Find where the given text appears and provide that cell's center as (x, y) coordinate. 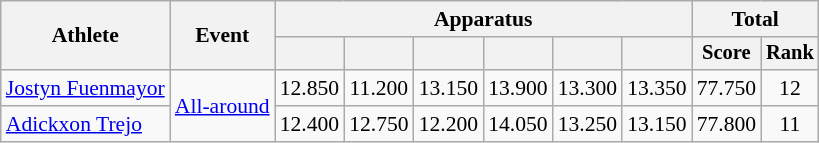
Apparatus (484, 19)
13.250 (588, 124)
Athlete (86, 36)
Score (726, 54)
Total (756, 19)
12.750 (378, 124)
12.400 (310, 124)
77.750 (726, 88)
Adickxon Trejo (86, 124)
Rank (790, 54)
Jostyn Fuenmayor (86, 88)
12.200 (448, 124)
13.350 (656, 88)
14.050 (518, 124)
13.300 (588, 88)
13.900 (518, 88)
Event (222, 36)
12 (790, 88)
12.850 (310, 88)
All-around (222, 106)
77.800 (726, 124)
11.200 (378, 88)
11 (790, 124)
